Scan for the cell matching the given text and deliver its [X, Y] coordinate at center. 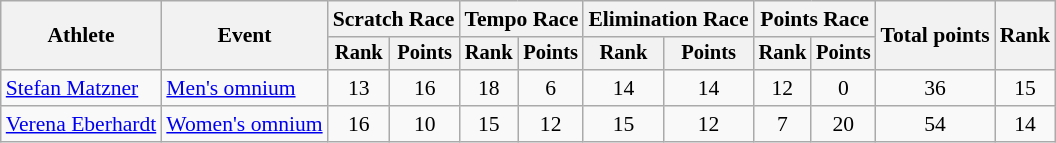
13 [359, 88]
7 [783, 124]
Men's omnium [244, 88]
0 [843, 88]
20 [843, 124]
Stefan Matzner [82, 88]
Points Race [815, 19]
Tempo Race [521, 19]
Event [244, 36]
Elimination Race [668, 19]
36 [936, 88]
Scratch Race [394, 19]
Verena Eberhardt [82, 124]
Athlete [82, 36]
18 [488, 88]
Women's omnium [244, 124]
6 [550, 88]
10 [425, 124]
54 [936, 124]
Total points [936, 36]
